Find where the given text appears and provide that cell's center as (X, Y) coordinate. 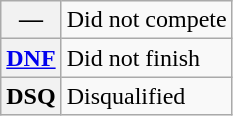
DNF (31, 58)
Disqualified (146, 96)
Did not finish (146, 58)
Did not compete (146, 20)
DSQ (31, 96)
— (31, 20)
